Return [X, Y] of the center of cell containing provided text 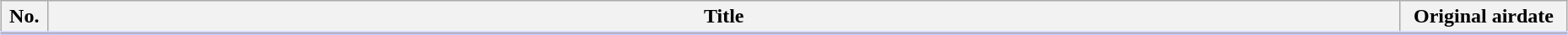
Title [724, 17]
No. [24, 17]
Original airdate [1484, 17]
